Locate the cell with the specified text and output its [x, y] center coordinate. 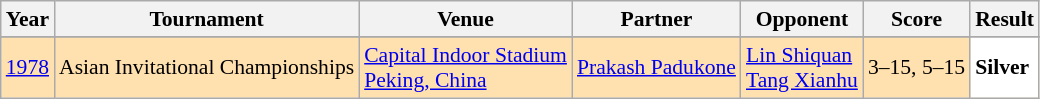
Lin Shiquan Tang Xianhu [802, 68]
Year [28, 19]
Partner [656, 19]
Silver [1004, 68]
Score [916, 19]
Result [1004, 19]
3–15, 5–15 [916, 68]
Tournament [206, 19]
Asian Invitational Championships [206, 68]
Prakash Padukone [656, 68]
Capital Indoor Stadium Peking, China [466, 68]
Venue [466, 19]
Opponent [802, 19]
1978 [28, 68]
